Extract the [x, y] coordinate from the center of the cell holding the provided text.  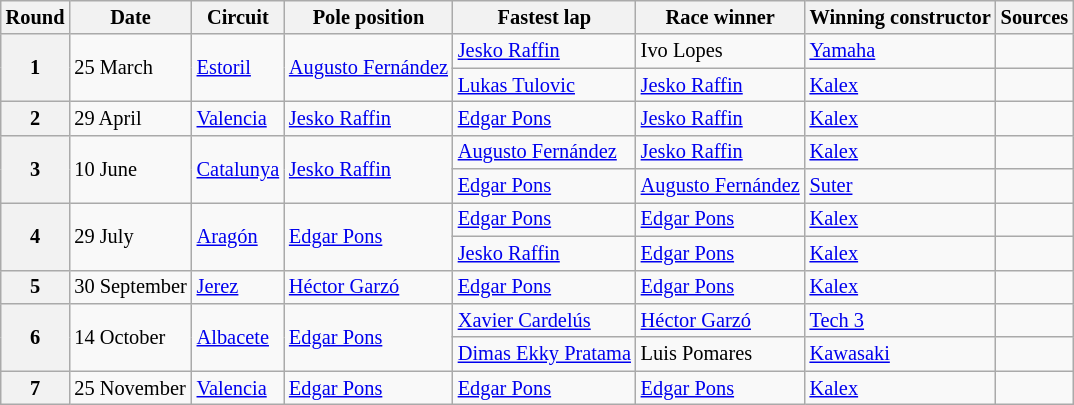
25 November [130, 388]
Round [36, 17]
10 June [130, 168]
Ivo Lopes [720, 51]
Fastest lap [544, 17]
Winning constructor [900, 17]
Lukas Tulovic [544, 85]
Yamaha [900, 51]
Catalunya [238, 168]
Estoril [238, 68]
29 April [130, 118]
Circuit [238, 17]
Albacete [238, 336]
Sources [1034, 17]
5 [36, 287]
1 [36, 68]
4 [36, 236]
29 July [130, 236]
25 March [130, 68]
30 September [130, 287]
Dimas Ekky Pratama [544, 354]
7 [36, 388]
Date [130, 17]
Pole position [368, 17]
Tech 3 [900, 320]
Suter [900, 186]
Luis Pomares [720, 354]
Race winner [720, 17]
2 [36, 118]
Aragón [238, 236]
Jerez [238, 287]
Xavier Cardelús [544, 320]
6 [36, 336]
Kawasaki [900, 354]
3 [36, 168]
14 October [130, 336]
